From the cell containing the given text, extract its center point as [x, y] coordinate. 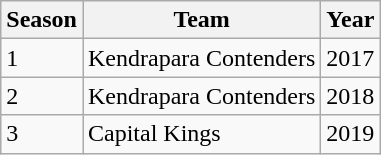
2019 [350, 134]
2 [42, 96]
Team [201, 20]
Year [350, 20]
Capital Kings [201, 134]
1 [42, 58]
2018 [350, 96]
3 [42, 134]
Season [42, 20]
2017 [350, 58]
